Locate the cell with the specified text and output its (X, Y) center coordinate. 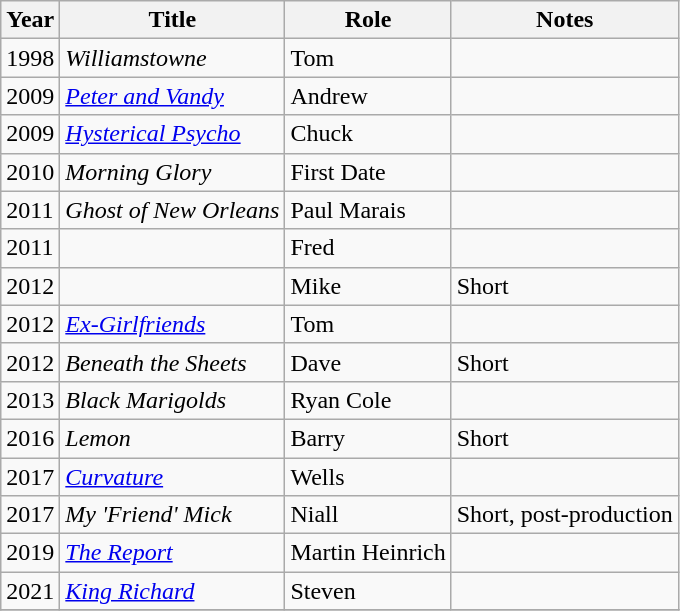
Short, post-production (564, 515)
Curvature (172, 477)
Ryan Cole (368, 400)
Niall (368, 515)
Fred (368, 248)
Black Marigolds (172, 400)
Williamstowne (172, 58)
Hysterical Psycho (172, 134)
2021 (30, 591)
2019 (30, 553)
Morning Glory (172, 172)
2010 (30, 172)
King Richard (172, 591)
Dave (368, 362)
2016 (30, 438)
Notes (564, 20)
Lemon (172, 438)
Beneath the Sheets (172, 362)
Peter and Vandy (172, 96)
Chuck (368, 134)
Title (172, 20)
First Date (368, 172)
Barry (368, 438)
Andrew (368, 96)
Ghost of New Orleans (172, 210)
Wells (368, 477)
Martin Heinrich (368, 553)
The Report (172, 553)
Role (368, 20)
Steven (368, 591)
2013 (30, 400)
Year (30, 20)
Paul Marais (368, 210)
My 'Friend' Mick (172, 515)
Ex-Girlfriends (172, 324)
Mike (368, 286)
1998 (30, 58)
